Output the (X, Y) coordinate of the center of the cell containing the given text.  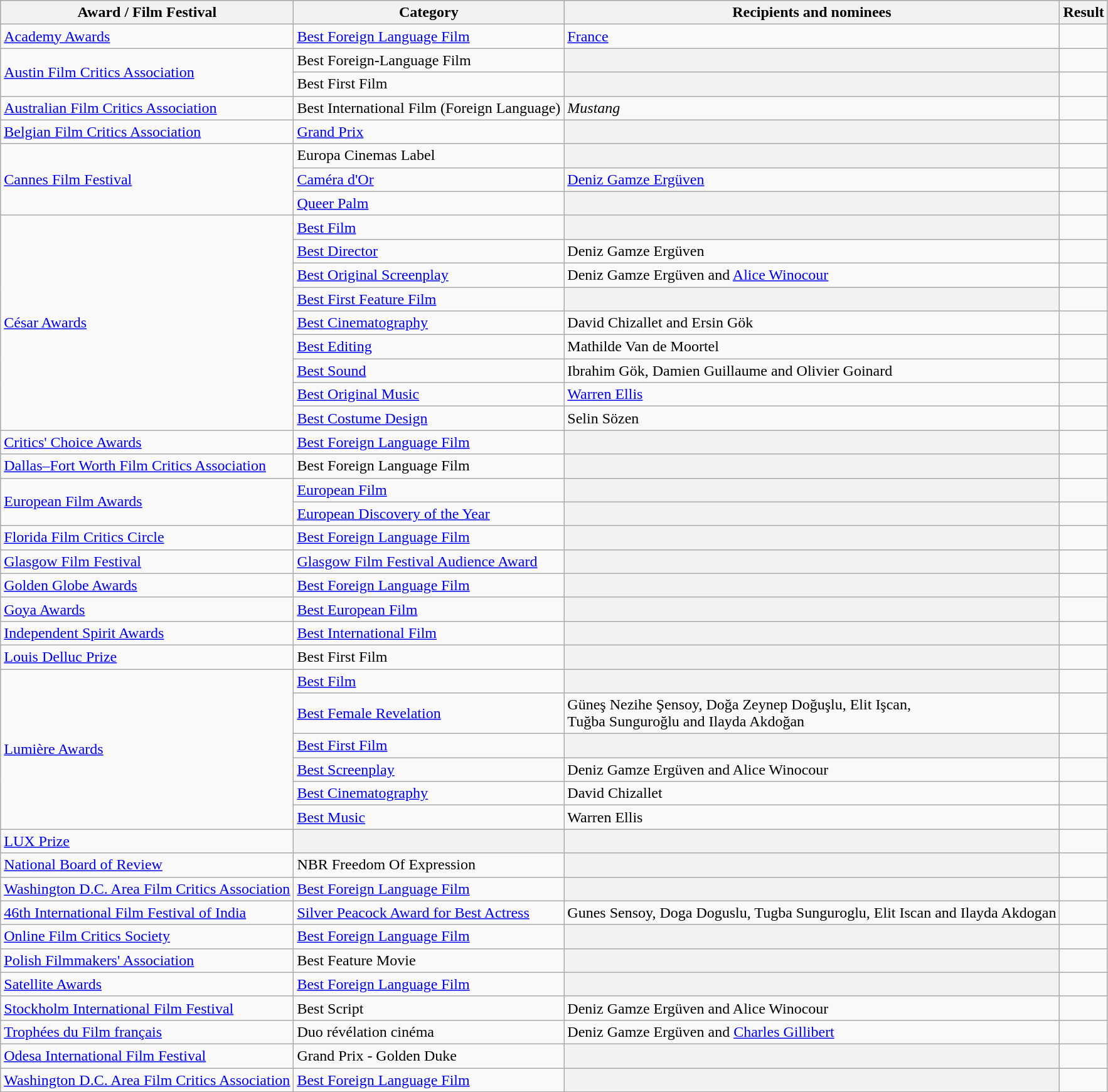
National Board of Review (147, 865)
Golden Globe Awards (147, 585)
Silver Peacock Award for Best Actress (429, 913)
Category (429, 13)
Goya Awards (147, 609)
Best Sound (429, 371)
Gunes Sensoy, Doga Doguslu, Tugba Sunguroglu, Elit Iscan and Ilayda Akdogan (812, 913)
Dallas–Fort Worth Film Critics Association (147, 466)
Best Foreign-Language Film (429, 60)
Result (1084, 13)
Best Music (429, 817)
Best European Film (429, 609)
NBR Freedom Of Expression (429, 865)
Austin Film Critics Association (147, 72)
Satellite Awards (147, 984)
Best Script (429, 1008)
Florida Film Critics Circle (147, 538)
Best Original Screenplay (429, 275)
Caméra d'Or (429, 179)
Stockholm International Film Festival (147, 1008)
Deniz Gamze Ergüven and Charles Gillibert (812, 1032)
Louis Delluc Prize (147, 657)
Queer Palm (429, 203)
Best Costume Design (429, 418)
Academy Awards (147, 36)
César Awards (147, 322)
Online Film Critics Society (147, 936)
European Discovery of the Year (429, 514)
Critics' Choice Awards (147, 442)
Best Director (429, 251)
Best Editing (429, 347)
Best First Feature Film (429, 299)
46th International Film Festival of India (147, 913)
Australian Film Critics Association (147, 108)
Recipients and nominees (812, 13)
Lumière Awards (147, 749)
Best Screenplay (429, 770)
Selin Sözen (812, 418)
Best Original Music (429, 395)
Polish Filmmakers' Association (147, 960)
European Film (429, 490)
Glasgow Film Festival (147, 561)
Grand Prix - Golden Duke (429, 1056)
Best Female Revelation (429, 714)
Best International Film (429, 633)
Mathilde Van de Moortel (812, 347)
Belgian Film Critics Association (147, 132)
LUX Prize (147, 841)
Glasgow Film Festival Audience Award (429, 561)
Odesa International Film Festival (147, 1056)
Best Feature Movie (429, 960)
Award / Film Festival (147, 13)
Cannes Film Festival (147, 179)
European Film Awards (147, 502)
David Chizallet and Ersin Gök (812, 323)
Güneş Nezihe Şensoy, Doğa Zeynep Doğuşlu, Elit Işcan, Tuğba Sunguroğlu and Ilayda Akdoğan (812, 714)
Grand Prix (429, 132)
Best International Film (Foreign Language) (429, 108)
David Chizallet (812, 793)
Europa Cinemas Label (429, 156)
Trophées du Film français (147, 1032)
Duo révélation cinéma (429, 1032)
Ibrahim Gök, Damien Guillaume and Olivier Goinard (812, 371)
Independent Spirit Awards (147, 633)
Mustang (812, 108)
France (812, 36)
